Output the [X, Y] coordinate of the center of the cell containing the given text.  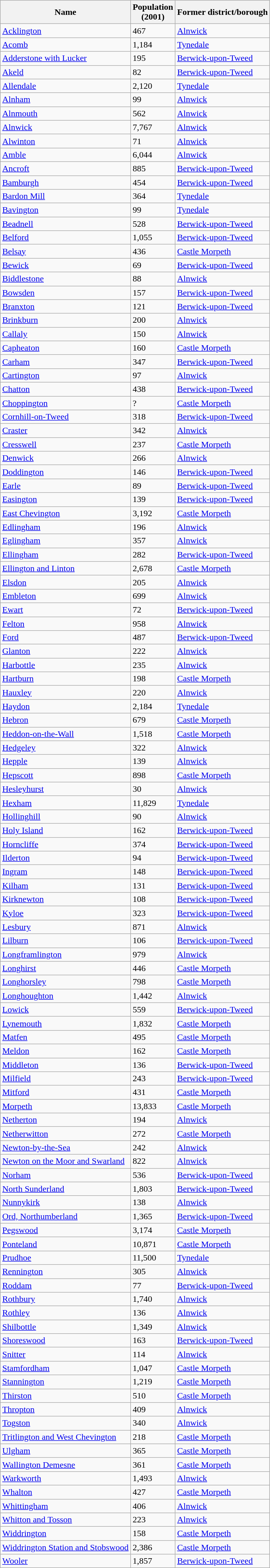
Ford [66, 637]
Edlingham [66, 527]
Harbottle [66, 665]
97 [153, 375]
205 [153, 582]
871 [153, 927]
Acklington [66, 31]
Capheaton [66, 348]
2,184 [153, 706]
Cresswell [66, 444]
Meldon [66, 1051]
1,349 [153, 1327]
11,829 [153, 803]
365 [153, 1451]
69 [153, 265]
Alwinton [66, 141]
342 [153, 431]
220 [153, 693]
196 [153, 527]
148 [153, 872]
Netherwitton [66, 1134]
Biddlestone [66, 279]
347 [153, 361]
Ellingham [66, 555]
Roddam [66, 1285]
340 [153, 1423]
146 [153, 472]
Rennington [66, 1271]
266 [153, 458]
237 [153, 444]
Carham [66, 361]
Hexham [66, 803]
Hepscott [66, 775]
467 [153, 31]
885 [153, 168]
Widdrington [66, 1534]
Haydon [66, 706]
510 [153, 1396]
Hebron [66, 720]
North Sunderland [66, 1189]
1,493 [153, 1478]
Population(2001) [153, 12]
Cartington [66, 375]
10,871 [153, 1244]
Longhorsley [66, 982]
1,832 [153, 1023]
361 [153, 1464]
Hesleyhurst [66, 789]
898 [153, 775]
121 [153, 306]
438 [153, 389]
? [153, 403]
Milfield [66, 1079]
Ilderton [66, 858]
Belford [66, 238]
Lesbury [66, 927]
Horncliffe [66, 844]
Wooler [66, 1561]
Allendale [66, 86]
Doddington [66, 472]
Kilham [66, 886]
114 [153, 1354]
1,518 [153, 734]
1,184 [153, 45]
1,365 [153, 1216]
Ewart [66, 610]
Mitford [66, 1092]
Widdrington Station and Stobswood [66, 1547]
Bowsden [66, 293]
30 [153, 789]
Kyloe [66, 913]
Easington [66, 499]
Bavington [66, 210]
427 [153, 1492]
Felton [66, 623]
Akeld [66, 72]
Netherton [66, 1120]
2,386 [153, 1547]
108 [153, 899]
Togston [66, 1423]
1,047 [153, 1368]
88 [153, 279]
1,055 [153, 238]
431 [153, 1092]
305 [153, 1271]
559 [153, 1009]
Whalton [66, 1492]
436 [153, 251]
1,442 [153, 996]
272 [153, 1134]
374 [153, 844]
Longhoughton [66, 996]
Bamburgh [66, 182]
1,219 [153, 1382]
Chatton [66, 389]
106 [153, 941]
Lilburn [66, 941]
Hauxley [66, 693]
Adderstone with Lucker [66, 58]
195 [153, 58]
Shoreswood [66, 1341]
222 [153, 651]
Ponteland [66, 1244]
2,120 [153, 86]
163 [153, 1341]
Ulgham [66, 1451]
Amble [66, 155]
Branxton [66, 306]
72 [153, 610]
409 [153, 1409]
138 [153, 1203]
Longhirst [66, 968]
158 [153, 1534]
528 [153, 224]
Hollinghill [66, 816]
679 [153, 720]
Whittingham [66, 1506]
822 [153, 1161]
7,767 [153, 127]
Lowick [66, 1009]
Lynemouth [66, 1023]
Norham [66, 1175]
958 [153, 623]
Bewick [66, 265]
Name [66, 12]
160 [153, 348]
Alnham [66, 100]
Snitter [66, 1354]
Glanton [66, 651]
Earle [66, 486]
1,740 [153, 1299]
89 [153, 486]
Matfen [66, 1037]
487 [153, 637]
Ancroft [66, 168]
Heddon-on-the-Wall [66, 734]
Ingram [66, 872]
Stamfordham [66, 1368]
Newton-by-the-Sea [66, 1147]
699 [153, 596]
200 [153, 320]
Pegswood [66, 1230]
Thirston [66, 1396]
Craster [66, 431]
364 [153, 196]
90 [153, 816]
Elsdon [66, 582]
94 [153, 858]
Middleton [66, 1065]
Wallington Demesne [66, 1464]
1,803 [153, 1189]
Prudhoe [66, 1258]
Stannington [66, 1382]
6,044 [153, 155]
282 [153, 555]
Morpeth [66, 1106]
Alnmouth [66, 113]
13,833 [153, 1106]
11,500 [153, 1258]
Whitton and Tosson [66, 1520]
536 [153, 1175]
Eglingham [66, 541]
235 [153, 665]
Cornhill-on-Tweed [66, 417]
Acomb [66, 45]
77 [153, 1285]
Belsay [66, 251]
3,174 [153, 1230]
157 [153, 293]
Longframlington [66, 954]
Newton on the Moor and Swarland [66, 1161]
Bardon Mill [66, 196]
194 [153, 1120]
131 [153, 886]
Shilbottle [66, 1327]
798 [153, 982]
Nunnykirk [66, 1203]
Tritlington and West Chevington [66, 1437]
Thropton [66, 1409]
242 [153, 1147]
Kirknewton [66, 899]
357 [153, 541]
1,857 [153, 1561]
Callaly [66, 334]
979 [153, 954]
495 [153, 1037]
Rothley [66, 1313]
82 [153, 72]
562 [153, 113]
322 [153, 748]
Former district/borough [222, 12]
Hepple [66, 761]
Denwick [66, 458]
406 [153, 1506]
323 [153, 913]
Ord, Northumberland [66, 1216]
454 [153, 182]
Ellington and Linton [66, 568]
198 [153, 679]
East Chevington [66, 513]
71 [153, 141]
446 [153, 968]
Hedgeley [66, 748]
Warkworth [66, 1478]
150 [153, 334]
218 [153, 1437]
Embleton [66, 596]
243 [153, 1079]
Brinkburn [66, 320]
Choppington [66, 403]
318 [153, 417]
223 [153, 1520]
Rothbury [66, 1299]
Holy Island [66, 830]
Hartburn [66, 679]
2,678 [153, 568]
Beadnell [66, 224]
3,192 [153, 513]
